From the cell containing the given text, extract its center point as (X, Y) coordinate. 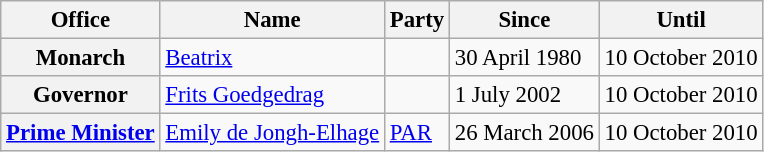
Party (416, 20)
Governor (80, 95)
Until (681, 20)
PAR (416, 133)
Emily de Jongh-Elhage (272, 133)
Monarch (80, 58)
Since (524, 20)
Name (272, 20)
30 April 1980 (524, 58)
Beatrix (272, 58)
Frits Goedgedrag (272, 95)
1 July 2002 (524, 95)
26 March 2006 (524, 133)
Prime Minister (80, 133)
Office (80, 20)
